Identify which cell holds the provided text, then report its [x, y] central coordinate. 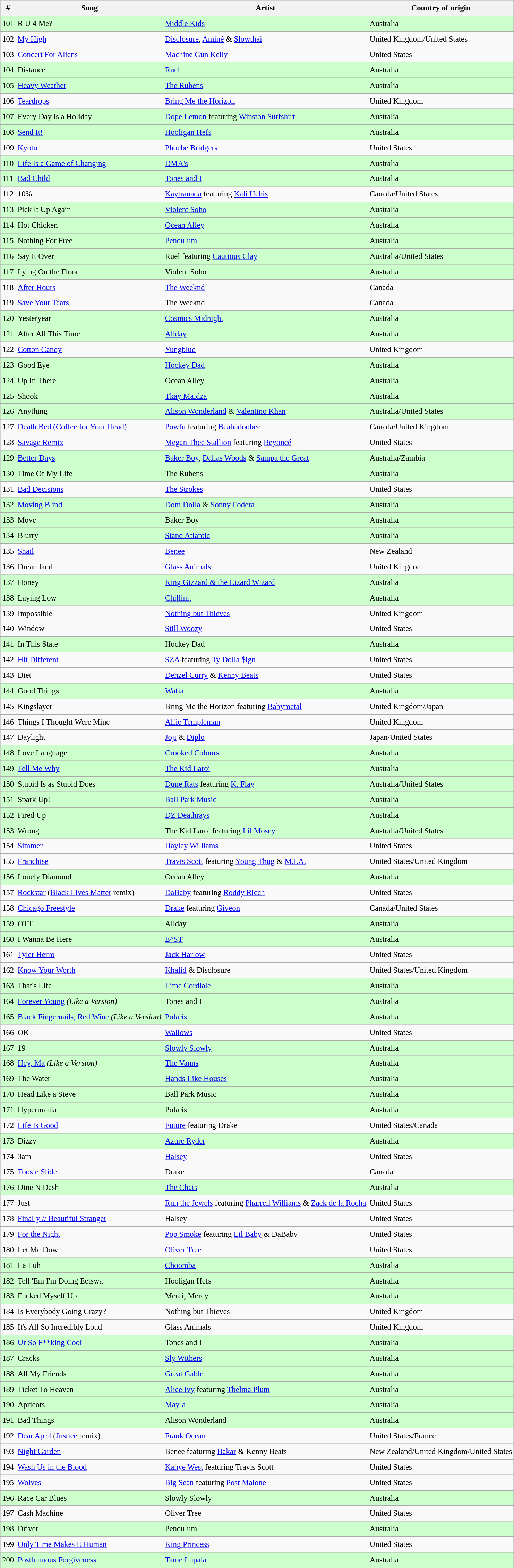
Better Days [89, 458]
Baker Boy, Dallas Woods & Sampa the Great [265, 458]
Dreamland [89, 567]
116 [8, 256]
145 [8, 706]
Kyoto [89, 148]
Dune Rats featuring K. Flay [265, 784]
184 [8, 1312]
United States/France [441, 1436]
Send It! [89, 132]
Canada/United Kingdom [441, 427]
105 [8, 86]
191 [8, 1421]
158 [8, 909]
102 [8, 40]
The Kid Laroi featuring Lil Mosey [265, 831]
After All This Time [89, 334]
Moving Blind [89, 505]
157 [8, 893]
Yesteryear [89, 319]
Lying On the Floor [89, 272]
Life Is Good [89, 1125]
197 [8, 1514]
155 [8, 861]
Anything [89, 412]
United Kingdom/Japan [441, 706]
169 [8, 1079]
176 [8, 1188]
Black Fingernails, Red Wine (Like a Version) [89, 1017]
Stupid Is as Stupid Does [89, 784]
Driver [89, 1529]
140 [8, 629]
Jack Harlow [265, 955]
Wallows [265, 1033]
Heavy Weather [89, 86]
161 [8, 955]
It's All So Incredibly Loud [89, 1327]
171 [8, 1110]
Sly Withers [265, 1358]
135 [8, 552]
Ruel featuring Cautious Clay [265, 256]
Blurry [89, 536]
Lonely Diamond [89, 877]
Shook [89, 396]
In This State [89, 645]
198 [8, 1529]
120 [8, 319]
165 [8, 1017]
114 [8, 225]
Bad Decisions [89, 489]
Machine Gun Kelly [265, 55]
Wash Us in the Blood [89, 1467]
108 [8, 132]
Bring Me the Horizon featuring Babymetal [265, 706]
173 [8, 1141]
3am [89, 1157]
128 [8, 443]
# [8, 8]
167 [8, 1048]
134 [8, 536]
Posthumous Forgiveness [89, 1560]
Wolves [89, 1482]
King Gizzard & the Lizard Wizard [265, 582]
139 [8, 613]
Let Me Down [89, 1250]
129 [8, 458]
Nothing For Free [89, 241]
Stand Atlantic [265, 536]
Tame Impala [265, 1560]
146 [8, 722]
Phoebe Bridgers [265, 148]
154 [8, 846]
122 [8, 349]
156 [8, 877]
The Water [89, 1079]
Is Everybody Going Crazy? [89, 1312]
Snail [89, 552]
185 [8, 1327]
Ur So F**king Cool [89, 1343]
Concert For Aliens [89, 55]
Country of origin [441, 8]
Disclosure, Aminé & Slowthai [265, 40]
Teardrops [89, 101]
Good Things [89, 691]
The Strokes [265, 489]
Khalid & Disclosure [265, 970]
150 [8, 784]
Cosmo's Midnight [265, 319]
160 [8, 939]
Know Your Worth [89, 970]
Run the Jewels featuring Pharrell Williams & Zack de la Rocha [265, 1203]
152 [8, 815]
Save Your Tears [89, 303]
For the Night [89, 1234]
E^ST [265, 939]
141 [8, 645]
Diet [89, 676]
179 [8, 1234]
180 [8, 1250]
Denzel Curry & Kenny Beats [265, 676]
164 [8, 1001]
Powfu featuring Beabadoobee [265, 427]
181 [8, 1265]
123 [8, 365]
Travis Scott featuring Young Thug & M.I.A. [265, 861]
Cash Machine [89, 1514]
Hot Chicken [89, 225]
Merci, Mercy [265, 1296]
Future featuring Drake [265, 1125]
Alison Wonderland & Valentino Khan [265, 412]
SZA featuring Ty Dolla $ign [265, 660]
After Hours [89, 288]
Alfie Templeman [265, 722]
Apricots [89, 1405]
125 [8, 396]
Megan Thee Stallion featuring Beyoncé [265, 443]
Spark Up! [89, 800]
101 [8, 24]
Good Eye [89, 365]
200 [8, 1560]
United States/Canada [441, 1125]
109 [8, 148]
Fucked Myself Up [89, 1296]
133 [8, 520]
103 [8, 55]
Night Garden [89, 1451]
162 [8, 970]
Crooked Colours [265, 753]
110 [8, 164]
May-a [265, 1405]
143 [8, 676]
138 [8, 598]
Ticket To Heaven [89, 1390]
Artist [265, 8]
Tyler Herro [89, 955]
119 [8, 303]
182 [8, 1281]
Franchise [89, 861]
172 [8, 1125]
Finally // Beautiful Stranger [89, 1218]
Fired Up [89, 815]
Race Car Blues [89, 1498]
166 [8, 1033]
159 [8, 924]
Dom Dolla & Sonny Fodera [265, 505]
117 [8, 272]
Chillinit [265, 598]
170 [8, 1094]
115 [8, 241]
Benee featuring Bakar & Kenny Beats [265, 1451]
107 [8, 116]
Yungblud [265, 349]
193 [8, 1451]
Hypermania [89, 1110]
147 [8, 737]
Tell 'Em I'm Doing Eetswa [89, 1281]
The Chats [265, 1188]
Life Is a Game of Changing [89, 164]
142 [8, 660]
Drake featuring Giveon [265, 909]
Time Of My Life [89, 474]
127 [8, 427]
188 [8, 1374]
192 [8, 1436]
Baker Boy [265, 520]
La Luh [89, 1265]
163 [8, 986]
Up In There [89, 380]
144 [8, 691]
153 [8, 831]
19 [89, 1048]
Pop Smoke featuring Lil Baby & DaBaby [265, 1234]
The Kid Laroi [265, 769]
DMA's [265, 164]
Song [89, 8]
Just [89, 1203]
Hayley Williams [265, 846]
Big Sean featuring Post Malone [265, 1482]
Still Woozy [265, 629]
Cracks [89, 1358]
124 [8, 380]
Wrong [89, 831]
177 [8, 1203]
Impossible [89, 613]
Love Language [89, 753]
196 [8, 1498]
Bad Things [89, 1421]
The Vanns [265, 1064]
Benee [265, 552]
189 [8, 1390]
149 [8, 769]
Tkay Maidza [265, 396]
Move [89, 520]
Only Time Makes It Human [89, 1545]
That's Life [89, 986]
151 [8, 800]
111 [8, 179]
Window [89, 629]
Chicago Freestyle [89, 909]
OTT [89, 924]
183 [8, 1296]
Bad Child [89, 179]
Toosie Slide [89, 1172]
Hit Different [89, 660]
195 [8, 1482]
Daylight [89, 737]
Australia/Zambia [441, 458]
Kanye West featuring Travis Scott [265, 1467]
106 [8, 101]
132 [8, 505]
186 [8, 1343]
Hey, Ma (Like a Version) [89, 1064]
Azure Ryder [265, 1141]
Joji & Diplo [265, 737]
10% [89, 194]
Say It Over [89, 256]
Bring Me the Horizon [265, 101]
R U 4 Me? [89, 24]
112 [8, 194]
Forever Young (Like a Version) [89, 1001]
130 [8, 474]
Savage Remix [89, 443]
New Zealand [441, 552]
178 [8, 1218]
187 [8, 1358]
Frank Ocean [265, 1436]
104 [8, 70]
175 [8, 1172]
I Wanna Be Here [89, 939]
Dine N Dash [89, 1188]
Things I Thought Were Mine [89, 722]
Hands Like Houses [265, 1079]
113 [8, 210]
Alison Wonderland [265, 1421]
King Princess [265, 1545]
Ruel [265, 70]
Choomba [265, 1265]
126 [8, 412]
Honey [89, 582]
Head Like a Sieve [89, 1094]
136 [8, 567]
Dope Lemon featuring Winston Surfshirt [265, 116]
Middle Kids [265, 24]
148 [8, 753]
Lime Cordiale [265, 986]
137 [8, 582]
My High [89, 40]
121 [8, 334]
Laying Low [89, 598]
Rockstar (Black Lives Matter remix) [89, 893]
Wafia [265, 691]
DaBaby featuring Roddy Ricch [265, 893]
131 [8, 489]
194 [8, 1467]
Dizzy [89, 1141]
Every Day is a Holiday [89, 116]
Great Gable [265, 1374]
Drake [265, 1172]
Japan/United States [441, 737]
New Zealand/United Kingdom/United States [441, 1451]
All My Friends [89, 1374]
Dear April (Justice remix) [89, 1436]
Kaytranada featuring Kali Uchis [265, 194]
190 [8, 1405]
Distance [89, 70]
Simmer [89, 846]
Cotton Candy [89, 349]
118 [8, 288]
199 [8, 1545]
Pick It Up Again [89, 210]
174 [8, 1157]
United Kingdom/United States [441, 40]
Death Bed (Coffee for Your Head) [89, 427]
168 [8, 1064]
Tell Me Why [89, 769]
Kingslayer [89, 706]
Alice Ivy featuring Thelma Plum [265, 1390]
DZ Deathrays [265, 815]
OK [89, 1033]
